Pinpoint the cell where the given text exists, returning its (X, Y) midpoint coordinate. 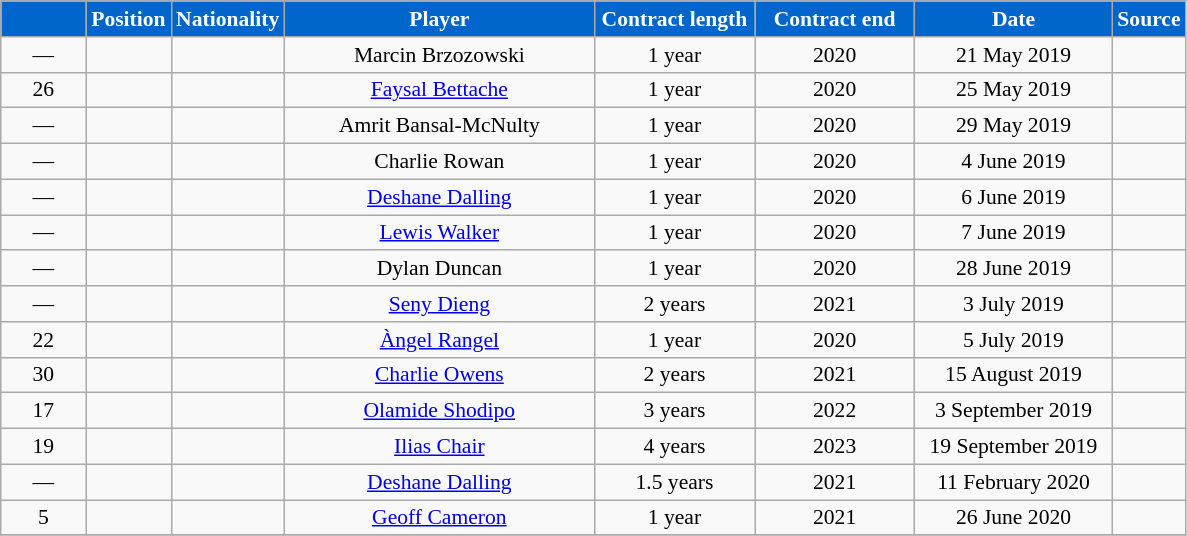
Marcin Brzozowski (439, 55)
Lewis Walker (439, 233)
Contract length (674, 19)
25 May 2019 (1014, 90)
29 May 2019 (1014, 126)
Àngel Rangel (439, 340)
Charlie Owens (439, 375)
15 August 2019 (1014, 375)
21 May 2019 (1014, 55)
19 September 2019 (1014, 447)
Dylan Duncan (439, 269)
Ilias Chair (439, 447)
3 years (674, 411)
19 (44, 447)
Source (1148, 19)
5 July 2019 (1014, 340)
3 September 2019 (1014, 411)
Seny Dieng (439, 304)
Amrit Bansal-McNulty (439, 126)
26 (44, 90)
Position (128, 19)
30 (44, 375)
2023 (835, 447)
7 June 2019 (1014, 233)
6 June 2019 (1014, 197)
Date (1014, 19)
Olamide Shodipo (439, 411)
2022 (835, 411)
4 years (674, 447)
26 June 2020 (1014, 518)
3 July 2019 (1014, 304)
Player (439, 19)
Contract end (835, 19)
4 June 2019 (1014, 162)
28 June 2019 (1014, 269)
Geoff Cameron (439, 518)
5 (44, 518)
11 February 2020 (1014, 482)
Faysal Bettache (439, 90)
Charlie Rowan (439, 162)
22 (44, 340)
17 (44, 411)
Nationality (228, 19)
1.5 years (674, 482)
